Output the (X, Y) coordinate of the center of the cell containing the given text.  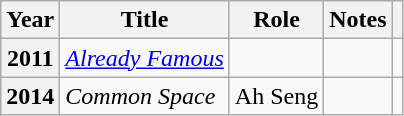
2011 (30, 58)
Ah Seng (276, 96)
Already Famous (144, 58)
2014 (30, 96)
Title (144, 20)
Role (276, 20)
Notes (358, 20)
Common Space (144, 96)
Year (30, 20)
